Locate the cell with the specified text and output its (X, Y) center coordinate. 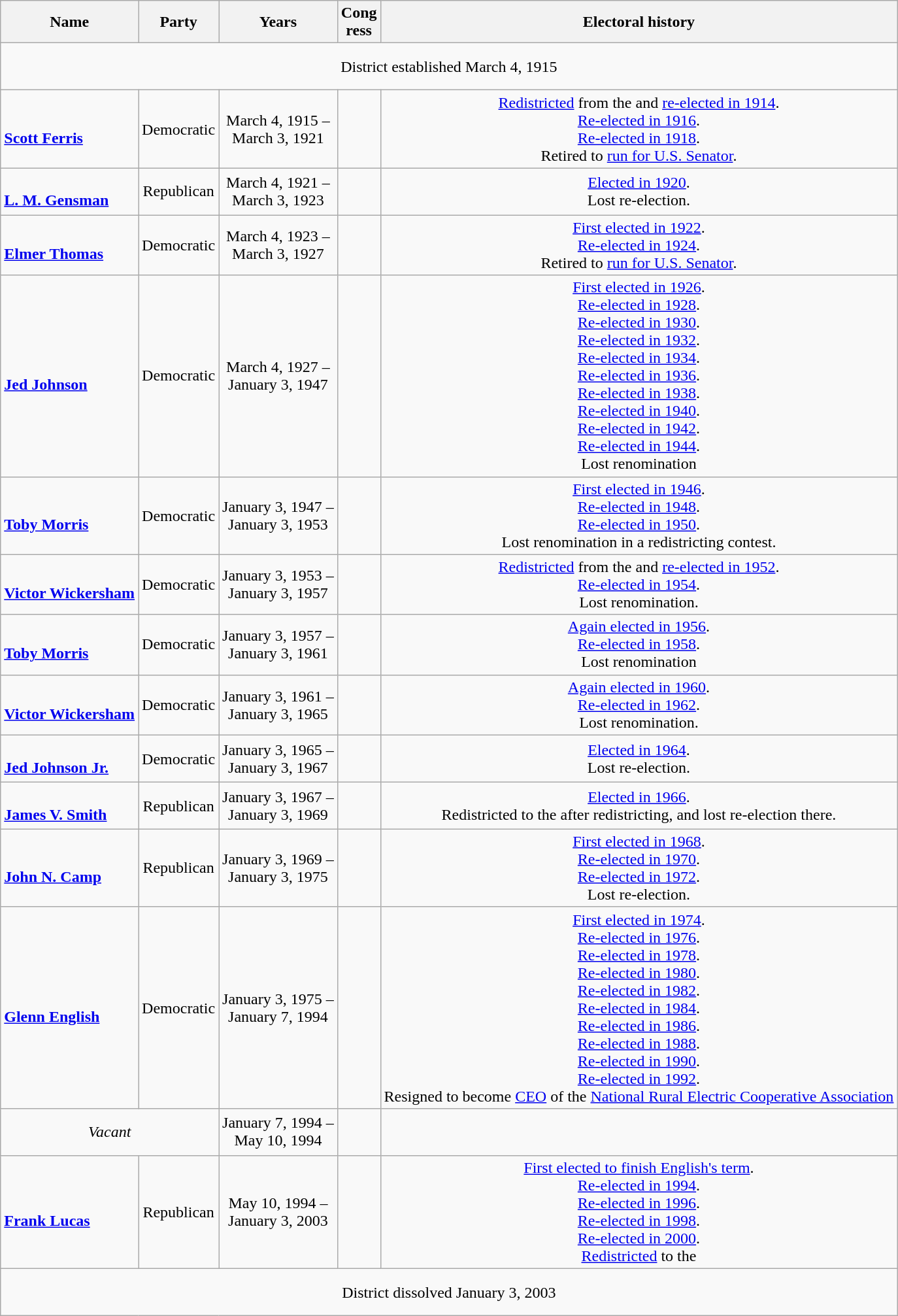
Jed Johnson Jr. (69, 758)
Frank Lucas (69, 1212)
January 3, 1975 –January 7, 1994 (278, 1007)
Redistricted from the and re-elected in 1914.Re-elected in 1916.Re-elected in 1918.Retired to run for U.S. Senator. (639, 129)
District established March 4, 1915 (449, 67)
Years (278, 22)
Glenn English (69, 1007)
Again elected in 1956.Re-elected in 1958.Lost renomination (639, 645)
May 10, 1994 –January 3, 2003 (278, 1212)
Elmer Thomas (69, 245)
March 4, 1915 –March 3, 1921 (278, 129)
First elected in 1946.Re-elected in 1948.Re-elected in 1950.Lost renomination in a redistricting contest. (639, 515)
January 3, 1957 –January 3, 1961 (278, 645)
First elected in 1922.Re-elected in 1924.Retired to run for U.S. Senator. (639, 245)
John N. Camp (69, 868)
March 4, 1921 –March 3, 1923 (278, 192)
January 3, 1969 –January 3, 1975 (278, 868)
January 3, 1965 –January 3, 1967 (278, 758)
Electoral history (639, 22)
January 3, 1953 –January 3, 1957 (278, 584)
Scott Ferris (69, 129)
Congress (359, 22)
Again elected in 1960.Re-elected in 1962.Lost renomination. (639, 705)
Party (179, 22)
Elected in 1920.Lost re-election. (639, 192)
Jed Johnson (69, 376)
First elected in 1968.Re-elected in 1970.Re-elected in 1972.Lost re-election. (639, 868)
March 4, 1923 –March 3, 1927 (278, 245)
Name (69, 22)
Vacant (110, 1132)
Redistricted from the and re-elected in 1952.Re-elected in 1954.Lost renomination. (639, 584)
March 4, 1927 –January 3, 1947 (278, 376)
January 3, 1967 –January 3, 1969 (278, 805)
January 7, 1994 –May 10, 1994 (278, 1132)
L. M. Gensman (69, 192)
January 3, 1961 –January 3, 1965 (278, 705)
Elected in 1966.Redistricted to the after redistricting, and lost re-election there. (639, 805)
James V. Smith (69, 805)
District dissolved January 3, 2003 (449, 1292)
Elected in 1964.Lost re-election. (639, 758)
January 3, 1947 –January 3, 1953 (278, 515)
First elected to finish English's term.Re-elected in 1994.Re-elected in 1996.Re-elected in 1998.Re-elected in 2000.Redistricted to the (639, 1212)
